Search for the cell housing the specified text and yield its (X, Y) center coordinate. 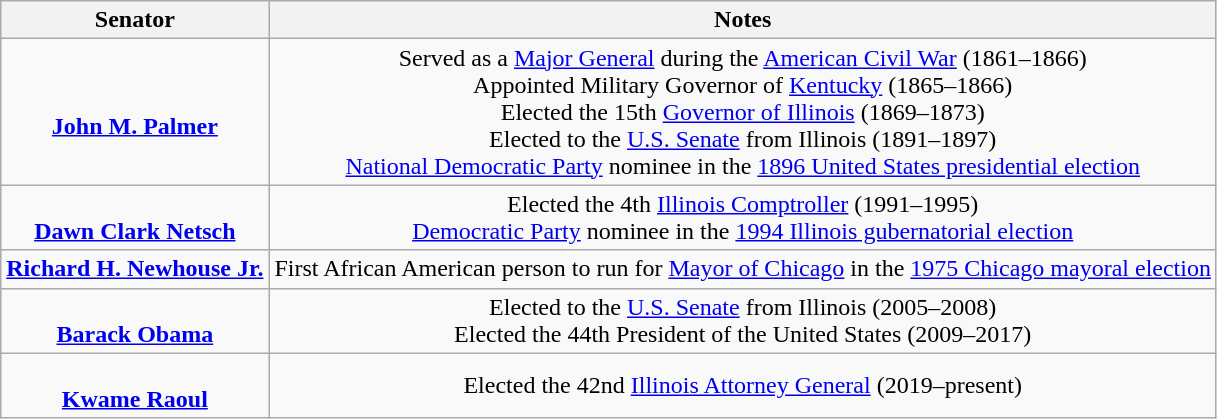
Elected the 4th Illinois Comptroller (1991–1995)Democratic Party nominee in the 1994 Illinois gubernatorial election (743, 218)
Elected to the U.S. Senate from Illinois (2005–2008)Elected the 44th President of the United States (2009–2017) (743, 320)
John M. Palmer (135, 112)
Barack Obama (135, 320)
Elected the 42nd Illinois Attorney General (2019–present) (743, 386)
First African American person to run for Mayor of Chicago in the 1975 Chicago mayoral election (743, 269)
Notes (743, 20)
Dawn Clark Netsch (135, 218)
Richard H. Newhouse Jr. (135, 269)
Kwame Raoul (135, 386)
Senator (135, 20)
